Provide the (x, y) coordinate of the cell's center where the given text is located.  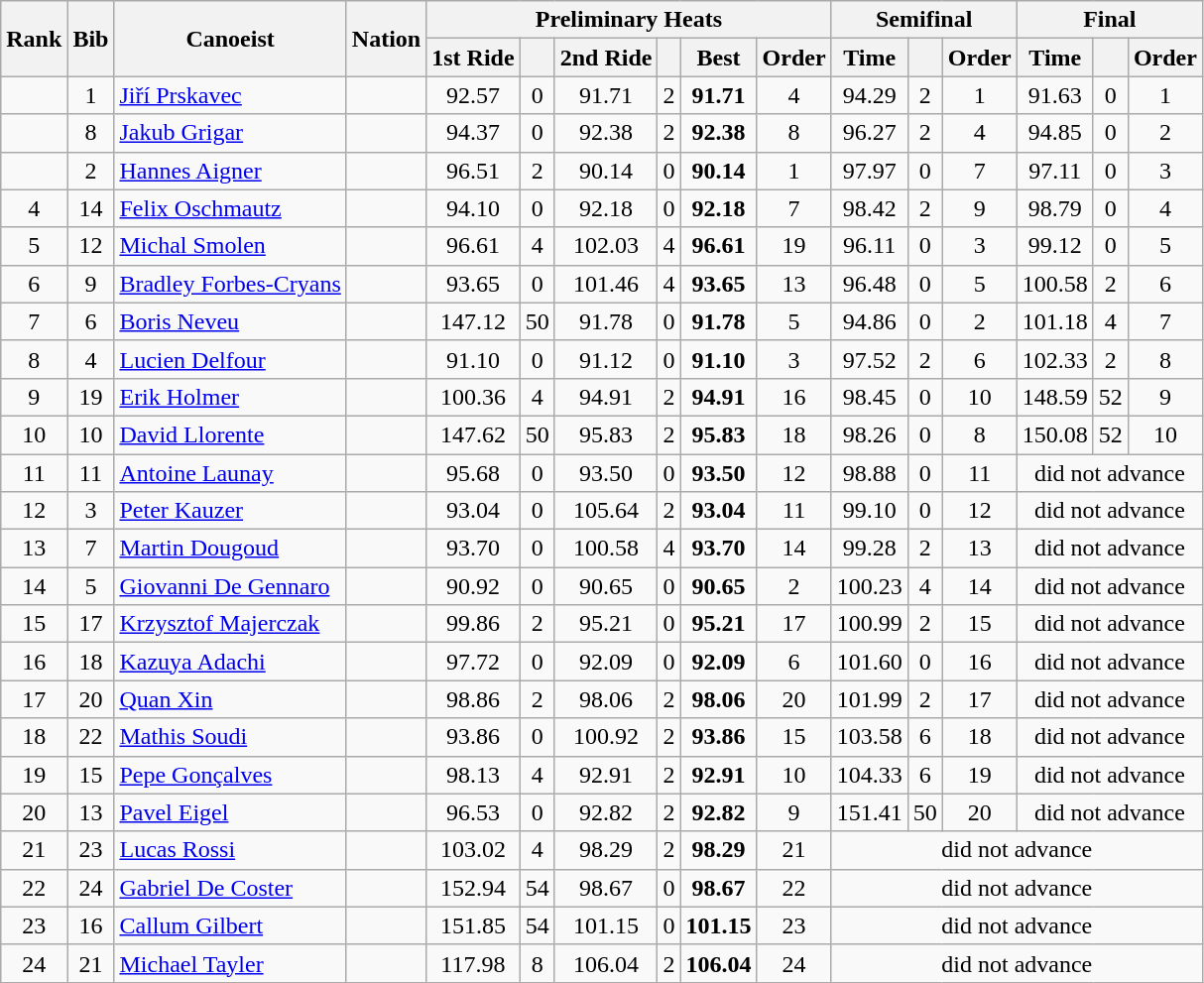
102.33 (1055, 359)
Callum Gilbert (230, 925)
97.72 (473, 662)
100.99 (869, 624)
97.11 (1055, 171)
Michael Tayler (230, 963)
Pavel Eigel (230, 812)
101.18 (1055, 321)
Semifinal (924, 20)
Lucien Delfour (230, 359)
151.41 (869, 812)
101.60 (869, 662)
Pepe Gonçalves (230, 775)
98.86 (473, 699)
Felix Oschmautz (230, 208)
98.45 (869, 397)
Final (1109, 20)
99.10 (869, 511)
97.97 (869, 171)
98.88 (869, 473)
94.86 (869, 321)
Quan Xin (230, 699)
94.29 (869, 95)
91.63 (1055, 95)
94.37 (473, 133)
98.79 (1055, 208)
98.26 (869, 434)
96.53 (473, 812)
100.92 (606, 737)
Bradley Forbes-Cryans (230, 284)
101.46 (606, 284)
Jakub Grigar (230, 133)
Jiří Prskavec (230, 95)
Erik Holmer (230, 397)
99.12 (1055, 246)
100.36 (473, 397)
102.03 (606, 246)
Preliminary Heats (629, 20)
Michal Smolen (230, 246)
94.85 (1055, 133)
1st Ride (473, 58)
103.58 (869, 737)
96.11 (869, 246)
Krzysztof Majerczak (230, 624)
148.59 (1055, 397)
147.12 (473, 321)
Antoine Launay (230, 473)
100.23 (869, 586)
98.13 (473, 775)
92.57 (473, 95)
96.27 (869, 133)
147.62 (473, 434)
101.99 (869, 699)
Giovanni De Gennaro (230, 586)
103.02 (473, 850)
95.68 (473, 473)
Boris Neveu (230, 321)
96.51 (473, 171)
96.48 (869, 284)
Nation (386, 39)
Rank (34, 39)
152.94 (473, 888)
Bib (91, 39)
104.33 (869, 775)
99.28 (869, 549)
151.85 (473, 925)
Best (718, 58)
99.86 (473, 624)
Gabriel De Coster (230, 888)
2nd Ride (606, 58)
91.12 (606, 359)
94.10 (473, 208)
Mathis Soudi (230, 737)
117.98 (473, 963)
Lucas Rossi (230, 850)
Hannes Aigner (230, 171)
Martin Dougoud (230, 549)
150.08 (1055, 434)
97.52 (869, 359)
90.92 (473, 586)
Peter Kauzer (230, 511)
98.42 (869, 208)
Canoeist (230, 39)
105.64 (606, 511)
Kazuya Adachi (230, 662)
David Llorente (230, 434)
